Detect which cell encompasses the target text, then output its (x, y) center coordinate. 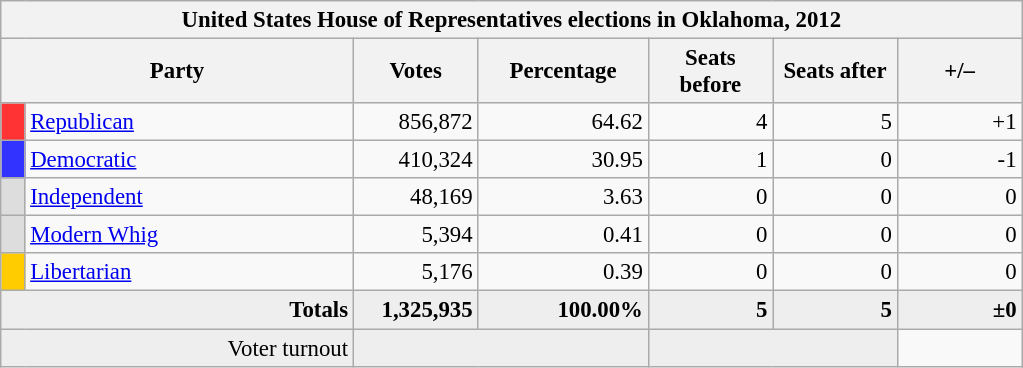
Independent (189, 197)
Modern Whig (189, 235)
4 (710, 122)
5,394 (416, 235)
Votes (416, 72)
Republican (189, 122)
856,872 (416, 122)
Seats after (836, 72)
+1 (960, 122)
0.41 (563, 235)
United States House of Representatives elections in Oklahoma, 2012 (512, 20)
0.39 (563, 273)
1 (710, 160)
Democratic (189, 160)
100.00% (563, 310)
30.95 (563, 160)
1,325,935 (416, 310)
±0 (960, 310)
Totals (178, 310)
48,169 (416, 197)
64.62 (563, 122)
5,176 (416, 273)
Percentage (563, 72)
Seats before (710, 72)
Libertarian (189, 273)
+/– (960, 72)
-1 (960, 160)
Party (178, 72)
410,324 (416, 160)
3.63 (563, 197)
Voter turnout (178, 348)
